Output the (X, Y) coordinate of the center of the cell containing the given text.  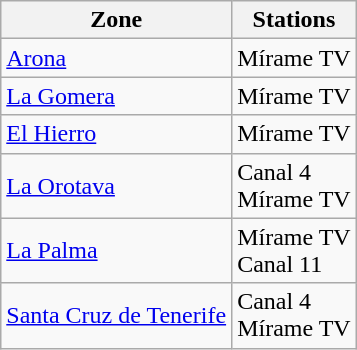
Mírame TVCanal 11 (294, 250)
La Gomera (116, 96)
Zone (116, 20)
Arona (116, 58)
Stations (294, 20)
La Palma (116, 250)
Santa Cruz de Tenerife (116, 316)
El Hierro (116, 134)
La Orotava (116, 186)
